Search for the cell housing the specified text and yield its (X, Y) center coordinate. 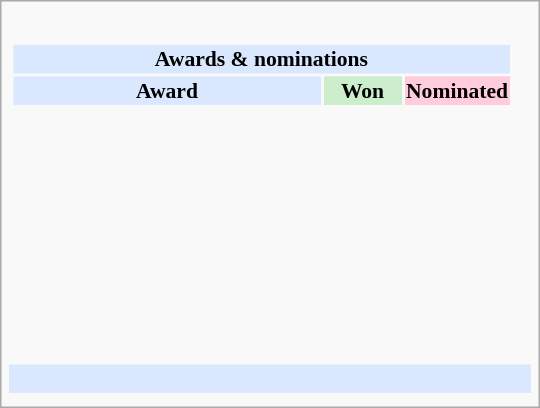
Awards & nominations (261, 59)
Award (166, 90)
Won (363, 90)
Nominated (458, 90)
Awards & nominations Award Won Nominated (270, 188)
